Provide the (X, Y) coordinate of the cell's center where the given text is located.  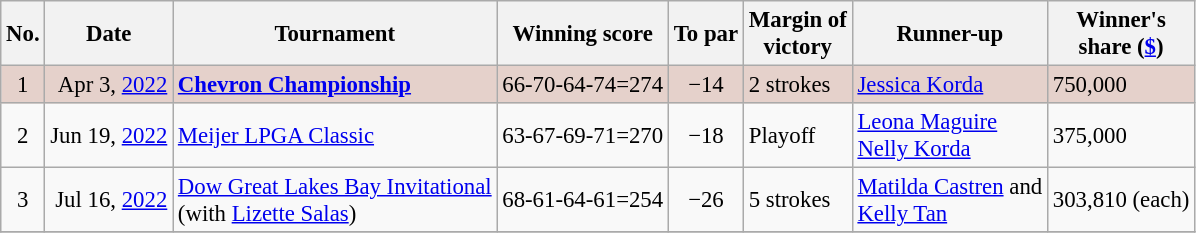
Apr 3, 2022 (109, 85)
2 (23, 136)
Matilda Castren and Kelly Tan (950, 200)
303,810 (each) (1120, 200)
No. (23, 34)
68-61-64-61=254 (583, 200)
Winning score (583, 34)
Jessica Korda (950, 85)
To par (706, 34)
375,000 (1120, 136)
−18 (706, 136)
Date (109, 34)
Tournament (335, 34)
Jun 19, 2022 (109, 136)
750,000 (1120, 85)
1 (23, 85)
Margin ofvictory (798, 34)
Chevron Championship (335, 85)
Runner-up (950, 34)
−14 (706, 85)
Winner'sshare ($) (1120, 34)
Dow Great Lakes Bay Invitational (with Lizette Salas) (335, 200)
3 (23, 200)
Playoff (798, 136)
−26 (706, 200)
Jul 16, 2022 (109, 200)
66-70-64-74=274 (583, 85)
Meijer LPGA Classic (335, 136)
2 strokes (798, 85)
5 strokes (798, 200)
63-67-69-71=270 (583, 136)
Leona Maguire Nelly Korda (950, 136)
